Return the [x, y] coordinate for the center point of the cell that contains the specified text.  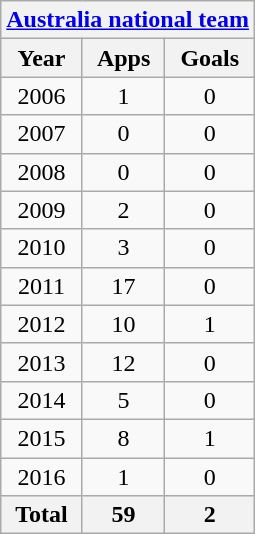
59 [124, 515]
2013 [42, 362]
2012 [42, 324]
2007 [42, 134]
2016 [42, 477]
2015 [42, 438]
2010 [42, 248]
3 [124, 248]
Australia national team [128, 20]
12 [124, 362]
2014 [42, 400]
Total [42, 515]
2009 [42, 210]
Goals [210, 58]
17 [124, 286]
2011 [42, 286]
Year [42, 58]
10 [124, 324]
8 [124, 438]
Apps [124, 58]
2008 [42, 172]
2006 [42, 96]
5 [124, 400]
